From the cell containing the given text, extract its center point as (X, Y) coordinate. 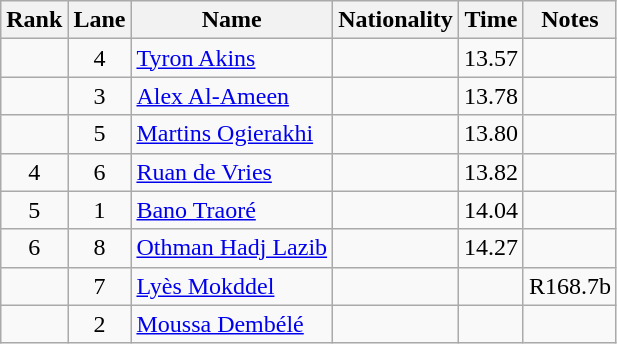
Othman Hadj Lazib (232, 248)
R168.7b (570, 286)
13.78 (490, 96)
Tyron Akins (232, 58)
13.82 (490, 172)
2 (100, 324)
Moussa Dembélé (232, 324)
1 (100, 210)
7 (100, 286)
Martins Ogierakhi (232, 134)
Alex Al-Ameen (232, 96)
Lyès Mokddel (232, 286)
3 (100, 96)
Time (490, 20)
13.57 (490, 58)
Ruan de Vries (232, 172)
Bano Traoré (232, 210)
Rank (34, 20)
8 (100, 248)
Notes (570, 20)
14.27 (490, 248)
Name (232, 20)
14.04 (490, 210)
Nationality (396, 20)
Lane (100, 20)
13.80 (490, 134)
